Output the [X, Y] coordinate of the center of the cell containing the given text.  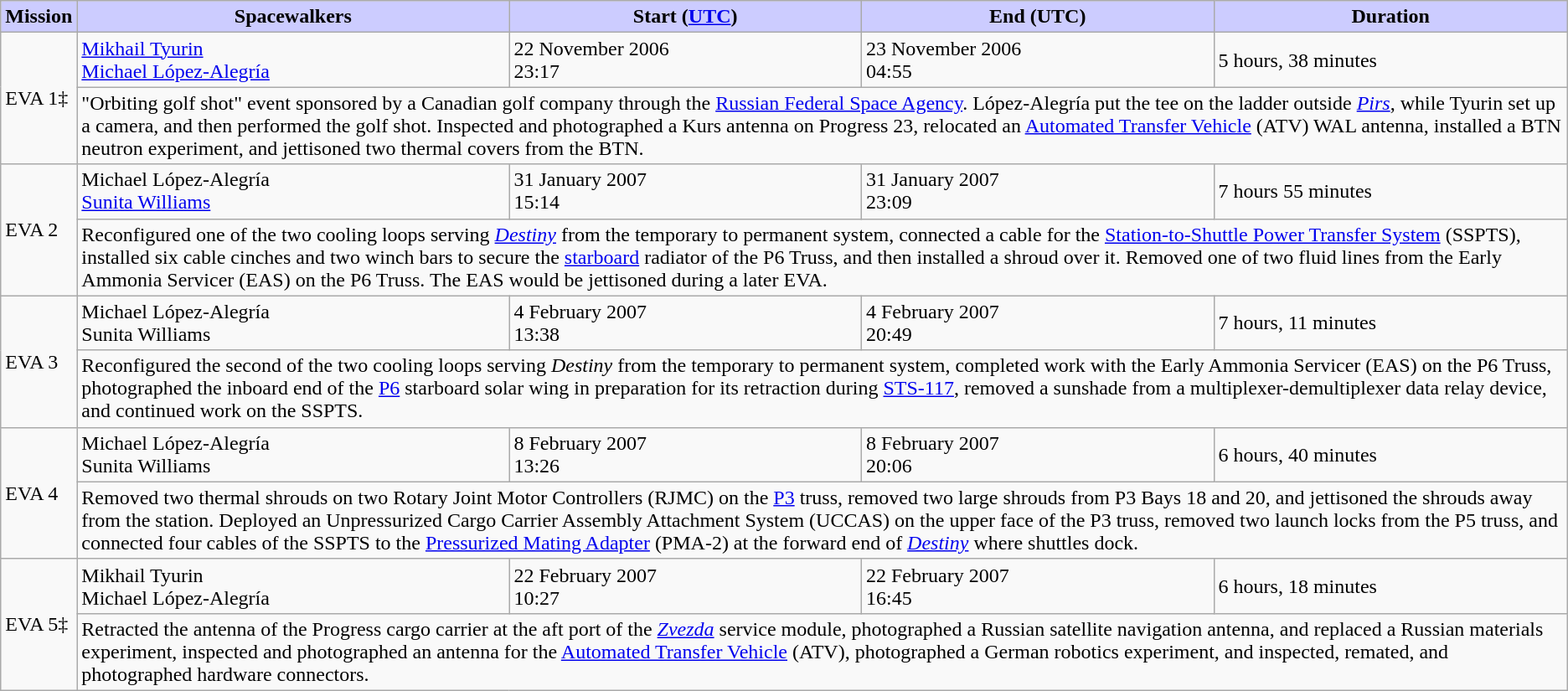
22 February 2007 16:45 [1037, 586]
8 February 2007 13:26 [685, 454]
7 hours 55 minutes [1390, 191]
End (UTC) [1037, 17]
Start (UTC) [685, 17]
22 February 2007 10:27 [685, 586]
EVA 3 [39, 362]
8 February 2007 20:06 [1037, 454]
EVA 4 [39, 492]
7 hours, 11 minutes [1390, 323]
6 hours, 18 minutes [1390, 586]
EVA 1‡ [39, 99]
Michael López-AlegríaSunita Williams [293, 191]
Duration [1390, 17]
Mission [39, 17]
Spacewalkers [293, 17]
31 January 2007 15:14 [685, 191]
31 January 2007 23:09 [1037, 191]
4 February 2007 20:49 [1037, 323]
5 hours, 38 minutes [1390, 60]
6 hours, 40 minutes [1390, 454]
EVA 2 [39, 229]
22 November 2006 23:17 [685, 60]
23 November 2006 04:55 [1037, 60]
4 February 2007 13:38 [685, 323]
EVA 5‡ [39, 625]
